Capture the cell that displays the provided text and extract its (X, Y) central coordinate. 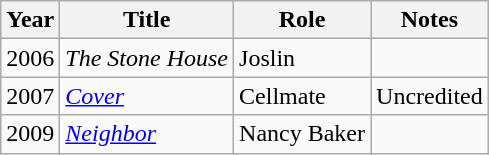
Notes (430, 20)
Role (302, 20)
2006 (30, 58)
Nancy Baker (302, 134)
2007 (30, 96)
Year (30, 20)
2009 (30, 134)
Cellmate (302, 96)
Neighbor (147, 134)
Cover (147, 96)
Joslin (302, 58)
The Stone House (147, 58)
Title (147, 20)
Uncredited (430, 96)
